For the text-containing cell, return its midpoint in [x, y] coordinate format. 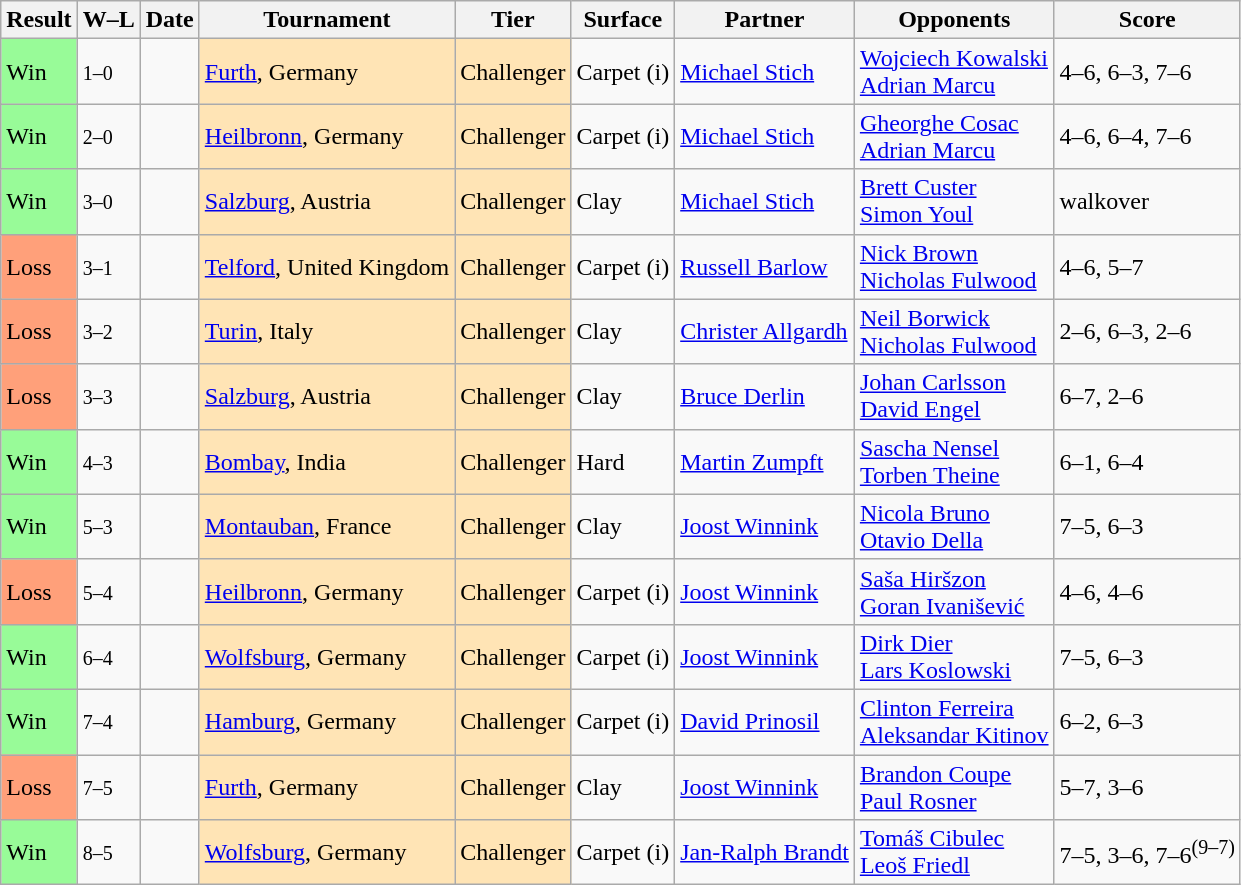
6–7, 2–6 [1147, 396]
Nicola Bruno Otavio Della [954, 526]
Turin, Italy [326, 332]
4–6, 6–4, 7–6 [1147, 136]
5–3 [108, 526]
Jan-Ralph Brandt [765, 852]
Bruce Derlin [765, 396]
7–5 [108, 786]
7–4 [108, 722]
Russell Barlow [765, 266]
Hard [623, 462]
5–7, 3–6 [1147, 786]
walkover [1147, 202]
Date [170, 20]
Result [39, 20]
Christer Allgardh [765, 332]
Tier [513, 20]
1–0 [108, 72]
6–1, 6–4 [1147, 462]
Wojciech Kowalski Adrian Marcu [954, 72]
Nick Brown Nicholas Fulwood [954, 266]
8–5 [108, 852]
W–L [108, 20]
Gheorghe Cosac Adrian Marcu [954, 136]
Saša Hiršzon Goran Ivanišević [954, 592]
Opponents [954, 20]
7–5, 3–6, 7–6(9–7) [1147, 852]
Hamburg, Germany [326, 722]
4–6, 6–3, 7–6 [1147, 72]
2–0 [108, 136]
Surface [623, 20]
2–6, 6–3, 2–6 [1147, 332]
6–4 [108, 656]
Score [1147, 20]
Johan Carlsson David Engel [954, 396]
Partner [765, 20]
Brett Custer Simon Youl [954, 202]
Tomáš Cibulec Leoš Friedl [954, 852]
3–0 [108, 202]
Telford, United Kingdom [326, 266]
Martin Zumpft [765, 462]
4–3 [108, 462]
Bombay, India [326, 462]
5–4 [108, 592]
6–2, 6–3 [1147, 722]
Tournament [326, 20]
Sascha Nensel Torben Theine [954, 462]
4–6, 4–6 [1147, 592]
3–1 [108, 266]
Neil Borwick Nicholas Fulwood [954, 332]
Brandon Coupe Paul Rosner [954, 786]
Dirk Dier Lars Koslowski [954, 656]
3–2 [108, 332]
Montauban, France [326, 526]
4–6, 5–7 [1147, 266]
David Prinosil [765, 722]
Clinton Ferreira Aleksandar Kitinov [954, 722]
3–3 [108, 396]
